Determine the (x, y) coordinate at the center of the cell enclosing the given text.  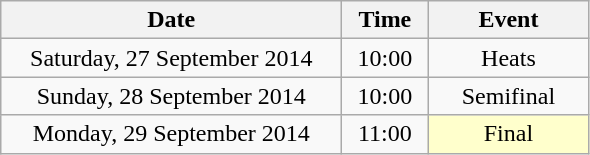
Time (385, 20)
11:00 (385, 134)
Date (172, 20)
Sunday, 28 September 2014 (172, 96)
Monday, 29 September 2014 (172, 134)
Event (508, 20)
Heats (508, 58)
Saturday, 27 September 2014 (172, 58)
Final (508, 134)
Semifinal (508, 96)
